For the text-containing cell, return its midpoint in (X, Y) coordinate format. 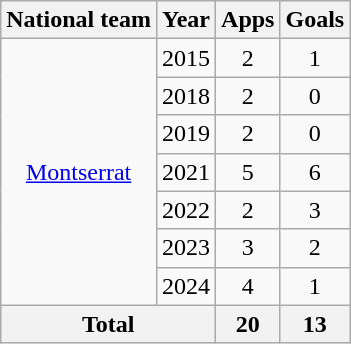
Apps (248, 20)
2022 (186, 210)
2021 (186, 172)
2023 (186, 248)
2019 (186, 134)
Year (186, 20)
5 (248, 172)
Total (108, 324)
Goals (315, 20)
Montserrat (79, 172)
13 (315, 324)
6 (315, 172)
2015 (186, 58)
4 (248, 286)
2018 (186, 96)
2024 (186, 286)
National team (79, 20)
20 (248, 324)
